Identify which cell holds the provided text, then report its [x, y] central coordinate. 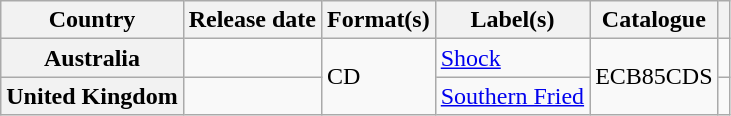
Release date [252, 20]
Country [92, 20]
Catalogue [654, 20]
CD [379, 77]
ECB85CDS [654, 77]
Australia [92, 58]
Southern Fried [512, 96]
Label(s) [512, 20]
Format(s) [379, 20]
United Kingdom [92, 96]
Shock [512, 58]
